Return the [x, y] coordinate for the center point of the cell that contains the specified text.  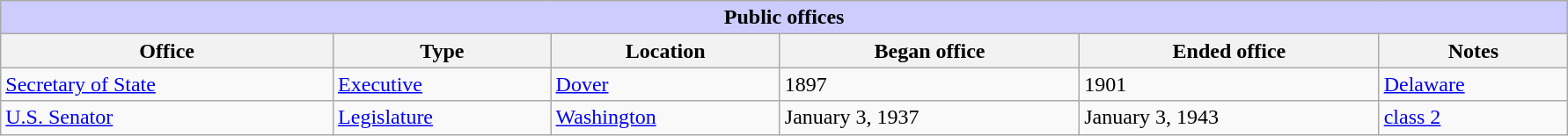
Washington [665, 118]
Public offices [785, 18]
Legislature [443, 118]
Secretary of State [167, 84]
Ended office [1229, 51]
class 2 [1473, 118]
Delaware [1473, 84]
Notes [1473, 51]
Office [167, 51]
Location [665, 51]
Type [443, 51]
Began office [929, 51]
January 3, 1937 [929, 118]
Executive [443, 84]
Dover [665, 84]
U.S. Senator [167, 118]
1897 [929, 84]
1901 [1229, 84]
January 3, 1943 [1229, 118]
